Capture the cell that displays the provided text and extract its [X, Y] central coordinate. 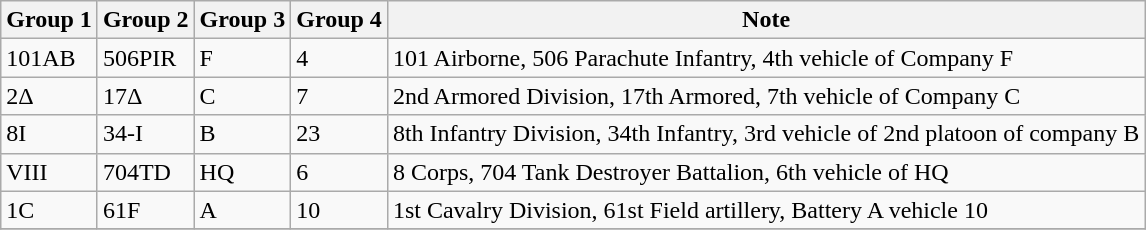
101 Airborne, 506 Parachute Infantry, 4th vehicle of Company F [766, 58]
17Δ [146, 96]
HQ [242, 172]
61F [146, 210]
506PIR [146, 58]
2nd Armored Division, 17th Armored, 7th vehicle of Company C [766, 96]
F [242, 58]
101AB [50, 58]
704TD [146, 172]
Group 1 [50, 20]
Note [766, 20]
1st Cavalry Division, 61st Field artillery, Battery A vehicle 10 [766, 210]
A [242, 210]
Group 2 [146, 20]
2Δ [50, 96]
VIII [50, 172]
8th Infantry Division, 34th Infantry, 3rd vehicle of 2nd platoon of company B [766, 134]
7 [340, 96]
B [242, 134]
8 Corps, 704 Tank Destroyer Battalion, 6th vehicle of HQ [766, 172]
Group 3 [242, 20]
Group 4 [340, 20]
10 [340, 210]
8I [50, 134]
23 [340, 134]
6 [340, 172]
C [242, 96]
4 [340, 58]
34-I [146, 134]
1C [50, 210]
